Locate the cell with the specified text and output its [X, Y] center coordinate. 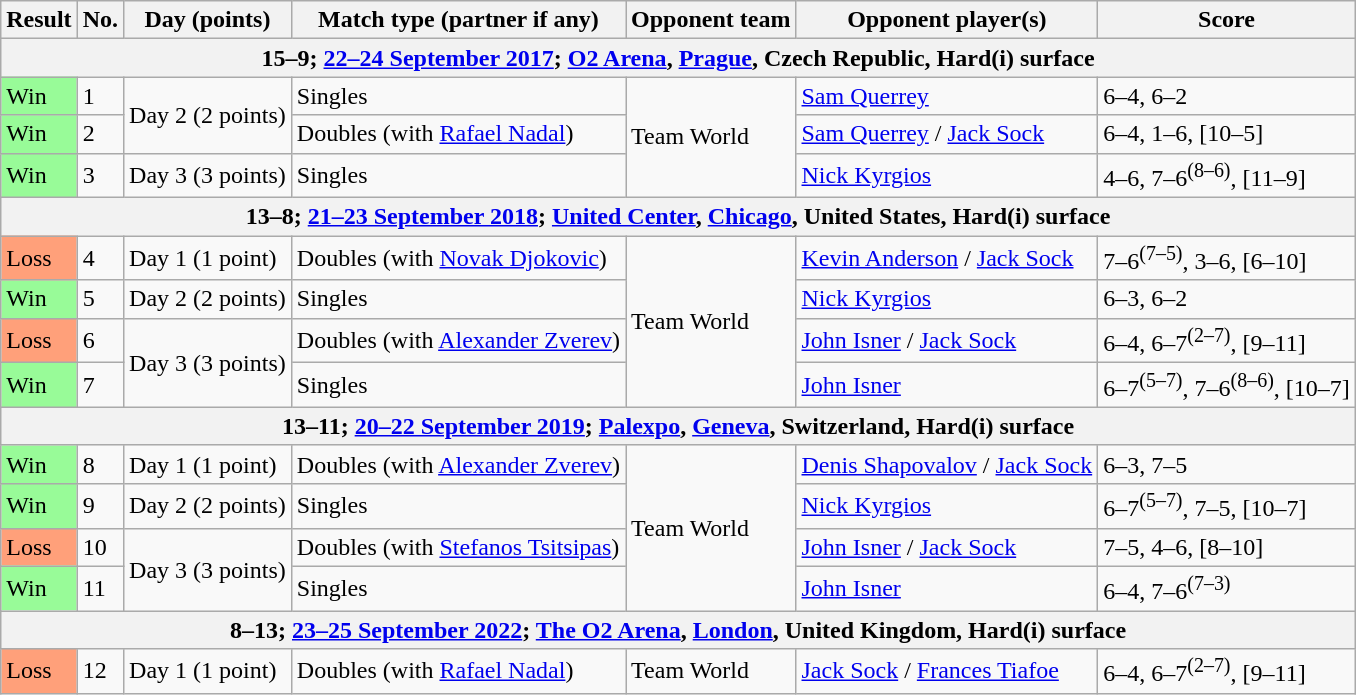
12 [100, 672]
6–4, 7–6(7–3) [1227, 588]
4 [100, 258]
10 [100, 547]
7–6(7–5), 3–6, [6–10] [1227, 258]
Day (points) [208, 20]
1 [100, 96]
Match type (partner if any) [458, 20]
Doubles (with Novak Djokovic) [458, 258]
2 [100, 134]
9 [100, 506]
5 [100, 299]
6–4, 6–2 [1227, 96]
6–4, 1–6, [10–5] [1227, 134]
No. [100, 20]
6 [100, 340]
Opponent player(s) [947, 20]
7–5, 4–6, [8–10] [1227, 547]
15–9; 22–24 September 2017; O2 Arena, Prague, Czech Republic, Hard(i) surface [678, 58]
Kevin Anderson / Jack Sock [947, 258]
Jack Sock / Frances Tiafoe [947, 672]
Sam Querrey / Jack Sock [947, 134]
11 [100, 588]
8 [100, 464]
3 [100, 176]
6–3, 6–2 [1227, 299]
6–7(5–7), 7–5, [10–7] [1227, 506]
7 [100, 386]
13–8; 21–23 September 2018; United Center, Chicago, United States, Hard(i) surface [678, 217]
4–6, 7–6(8–6), [11–9] [1227, 176]
6–3, 7–5 [1227, 464]
Sam Querrey [947, 96]
13–11; 20–22 September 2019; Palexpo, Geneva, Switzerland, Hard(i) surface [678, 426]
Opponent team [711, 20]
Result [39, 20]
6–7(5–7), 7–6(8–6), [10–7] [1227, 386]
Denis Shapovalov / Jack Sock [947, 464]
8–13; 23–25 September 2022; The O2 Arena, London, United Kingdom, Hard(i) surface [678, 630]
Score [1227, 20]
Doubles (with Stefanos Tsitsipas) [458, 547]
